Pinpoint the cell where the given text exists, returning its [x, y] midpoint coordinate. 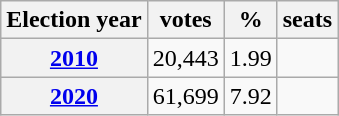
2020 [74, 96]
Election year [74, 20]
7.92 [250, 96]
votes [186, 20]
seats [307, 20]
2010 [74, 58]
% [250, 20]
20,443 [186, 58]
61,699 [186, 96]
1.99 [250, 58]
